Provide the (x, y) coordinate of the cell's center where the given text is located.  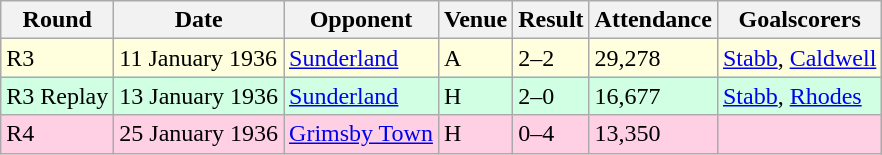
2–2 (551, 58)
Result (551, 20)
13 January 1936 (199, 96)
Stabb, Rhodes (799, 96)
2–0 (551, 96)
R3 (58, 58)
Opponent (362, 20)
Date (199, 20)
Grimsby Town (362, 134)
29,278 (653, 58)
R4 (58, 134)
0–4 (551, 134)
16,677 (653, 96)
25 January 1936 (199, 134)
R3 Replay (58, 96)
Round (58, 20)
13,350 (653, 134)
A (475, 58)
Venue (475, 20)
Stabb, Caldwell (799, 58)
11 January 1936 (199, 58)
Goalscorers (799, 20)
Attendance (653, 20)
